From the cell containing the given text, extract its center point as (x, y) coordinate. 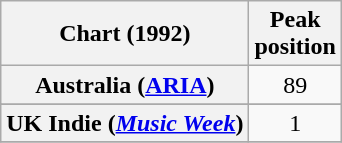
89 (295, 85)
Chart (1992) (125, 34)
1 (295, 123)
Australia (ARIA) (125, 85)
Peakposition (295, 34)
UK Indie (Music Week) (125, 123)
